Provide the (x, y) coordinate of the cell's center where the given text is located.  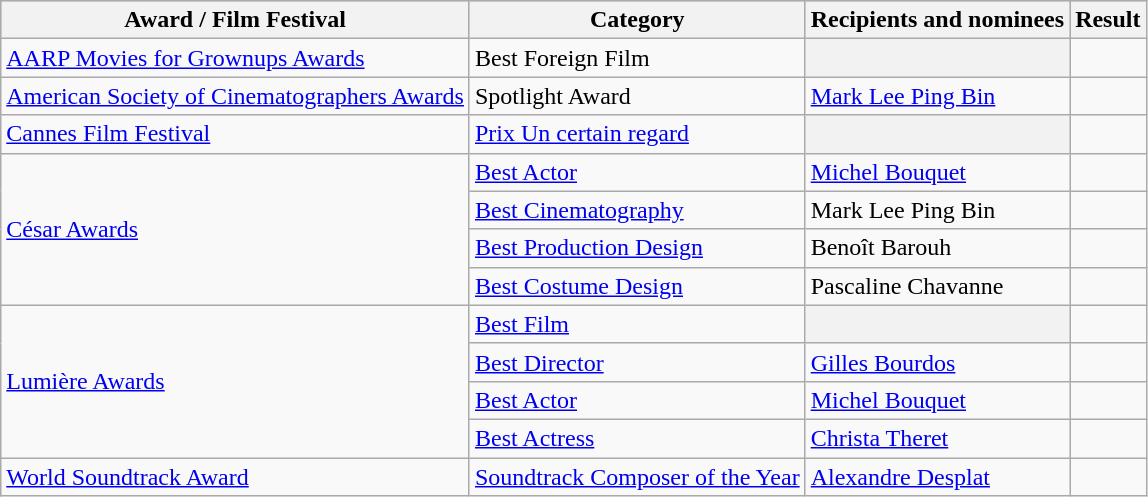
Best Film (637, 324)
Lumière Awards (236, 381)
Best Production Design (637, 248)
Result (1108, 20)
Recipients and nominees (937, 20)
Best Actress (637, 438)
American Society of Cinematographers Awards (236, 96)
Alexandre Desplat (937, 477)
Best Foreign Film (637, 58)
Soundtrack Composer of the Year (637, 477)
Benoît Barouh (937, 248)
Gilles Bourdos (937, 362)
Best Cinematography (637, 210)
Spotlight Award (637, 96)
World Soundtrack Award (236, 477)
Cannes Film Festival (236, 134)
Best Director (637, 362)
Award / Film Festival (236, 20)
Christa Theret (937, 438)
Prix Un certain regard (637, 134)
Best Costume Design (637, 286)
AARP Movies for Grownups Awards (236, 58)
Category (637, 20)
Pascaline Chavanne (937, 286)
César Awards (236, 229)
